Pinpoint the cell where the given text exists, returning its [X, Y] midpoint coordinate. 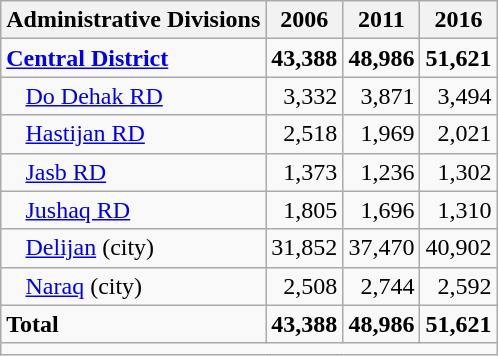
2,592 [458, 286]
2006 [304, 20]
Naraq (city) [134, 286]
2011 [382, 20]
Administrative Divisions [134, 20]
3,494 [458, 96]
37,470 [382, 248]
Hastijan RD [134, 134]
40,902 [458, 248]
Delijan (city) [134, 248]
Jushaq RD [134, 210]
1,969 [382, 134]
1,373 [304, 172]
2,518 [304, 134]
1,696 [382, 210]
3,871 [382, 96]
Central District [134, 58]
1,236 [382, 172]
Jasb RD [134, 172]
1,302 [458, 172]
2,508 [304, 286]
31,852 [304, 248]
1,310 [458, 210]
3,332 [304, 96]
2016 [458, 20]
2,744 [382, 286]
Do Dehak RD [134, 96]
Total [134, 324]
2,021 [458, 134]
1,805 [304, 210]
